Return the [x, y] coordinate for the center point of the cell that contains the specified text.  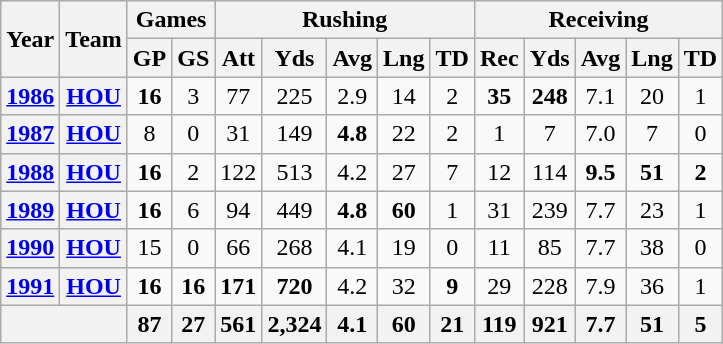
32 [404, 286]
119 [499, 324]
87 [149, 324]
122 [238, 172]
7.9 [600, 286]
6 [194, 210]
921 [550, 324]
12 [499, 172]
Att [238, 58]
7.1 [600, 96]
2.9 [352, 96]
29 [499, 286]
9.5 [600, 172]
171 [238, 286]
22 [404, 134]
1989 [30, 210]
85 [550, 248]
77 [238, 96]
1988 [30, 172]
19 [404, 248]
1987 [30, 134]
GS [194, 58]
248 [550, 96]
GP [149, 58]
149 [294, 134]
268 [294, 248]
1991 [30, 286]
38 [652, 248]
35 [499, 96]
513 [294, 172]
94 [238, 210]
Rushing [345, 20]
1990 [30, 248]
7.0 [600, 134]
Receiving [598, 20]
9 [452, 286]
561 [238, 324]
1986 [30, 96]
11 [499, 248]
5 [700, 324]
66 [238, 248]
Year [30, 39]
20 [652, 96]
720 [294, 286]
14 [404, 96]
225 [294, 96]
8 [149, 134]
15 [149, 248]
23 [652, 210]
Games [170, 20]
449 [294, 210]
228 [550, 286]
3 [194, 96]
21 [452, 324]
Rec [499, 58]
36 [652, 286]
2,324 [294, 324]
114 [550, 172]
Team [94, 39]
239 [550, 210]
